Determine the (X, Y) coordinate at the center of the cell enclosing the given text.  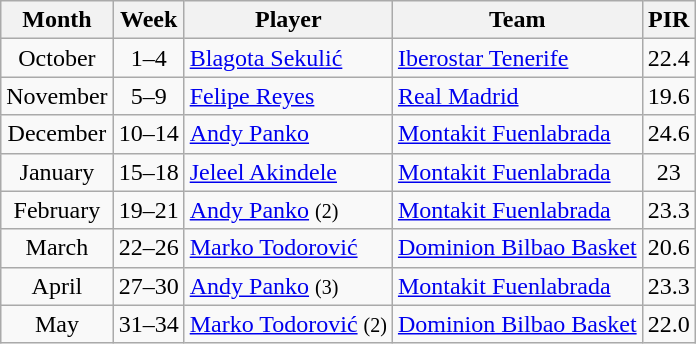
5–9 (148, 96)
Marko Todorović (2) (288, 324)
February (57, 210)
Jeleel Akindele (288, 172)
March (57, 248)
Andy Panko (2) (288, 210)
19–21 (148, 210)
Felipe Reyes (288, 96)
Andy Panko (3) (288, 286)
Iberostar Tenerife (517, 58)
January (57, 172)
Player (288, 20)
24.6 (668, 134)
22.0 (668, 324)
Team (517, 20)
November (57, 96)
Marko Todorović (288, 248)
23 (668, 172)
19.6 (668, 96)
December (57, 134)
PIR (668, 20)
22–26 (148, 248)
October (57, 58)
Blagota Sekulić (288, 58)
10–14 (148, 134)
May (57, 324)
Week (148, 20)
27–30 (148, 286)
1–4 (148, 58)
Real Madrid (517, 96)
Andy Panko (288, 134)
31–34 (148, 324)
April (57, 286)
Month (57, 20)
20.6 (668, 248)
15–18 (148, 172)
22.4 (668, 58)
